For the text-containing cell, return its midpoint in (X, Y) coordinate format. 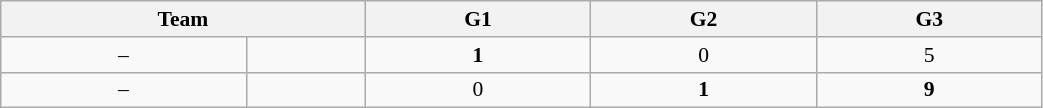
G3 (929, 19)
9 (929, 90)
G1 (478, 19)
G2 (704, 19)
5 (929, 55)
Team (183, 19)
